Capture the cell that displays the provided text and extract its (X, Y) central coordinate. 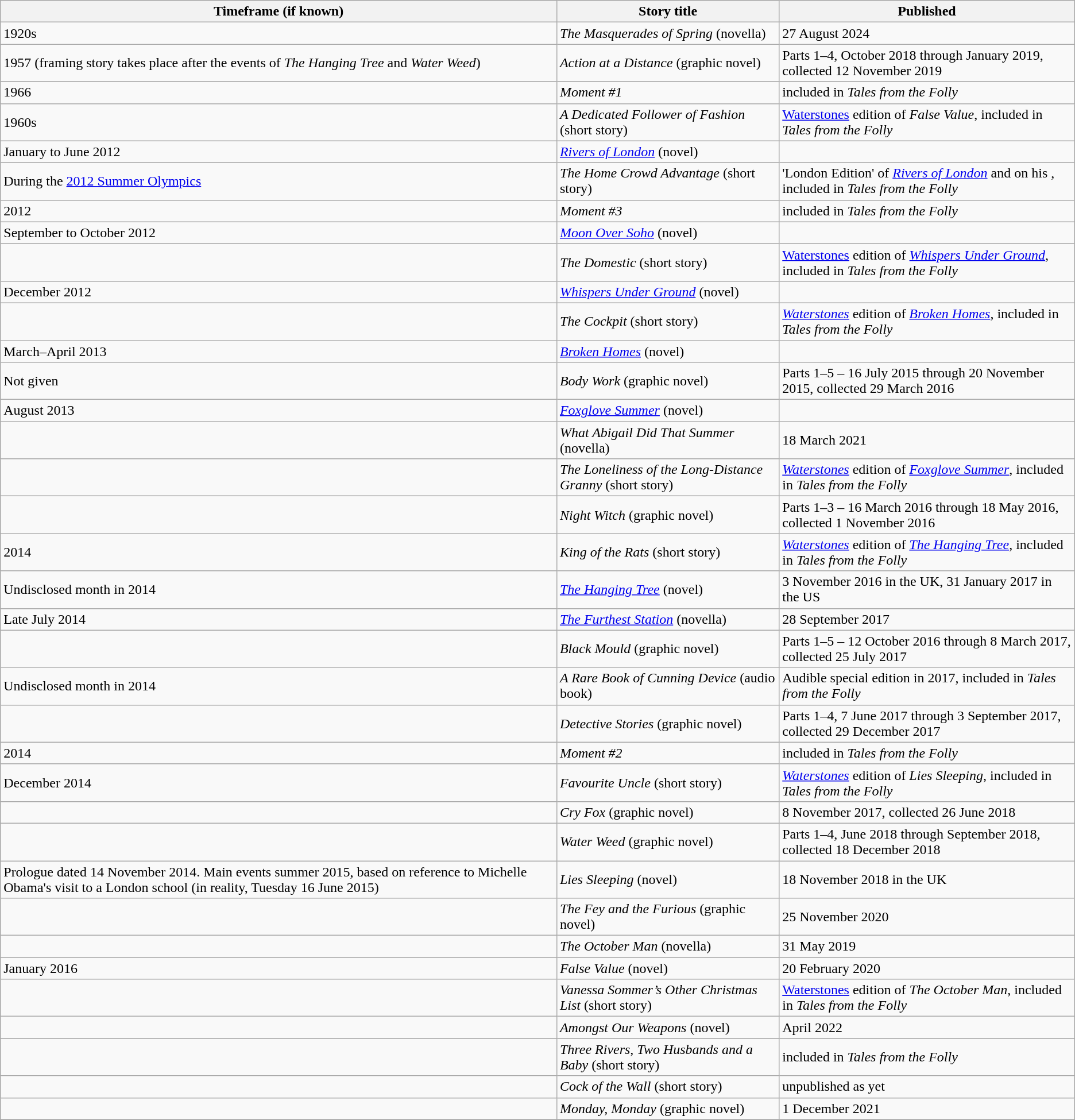
Body Work (graphic novel) (667, 381)
Water Weed (graphic novel) (667, 842)
Three Rivers, Two Husbands and a Baby (short story) (667, 1057)
January 2016 (279, 968)
What Abigail Did That Summer (novella) (667, 440)
December 2014 (279, 782)
Parts 1–3 – 16 March 2016 through 18 May 2016, collected 1 November 2016 (927, 515)
2012 (279, 211)
Waterstones edition of The Hanging Tree, included in Tales from the Folly (927, 553)
April 2022 (927, 1028)
18 March 2021 (927, 440)
Parts 1–4, June 2018 through September 2018, collected 18 December 2018 (927, 842)
Amongst Our Weapons (novel) (667, 1028)
Parts 1–4, 7 June 2017 through 3 September 2017, collected 29 December 2017 (927, 724)
The Masquerades of Spring (novella) (667, 33)
The October Man (novella) (667, 947)
Favourite Uncle (short story) (667, 782)
20 February 2020 (927, 968)
Broken Homes (novel) (667, 351)
Rivers of London (novel) (667, 152)
Cry Fox (graphic novel) (667, 812)
Parts 1–5 – 16 July 2015 through 20 November 2015, collected 29 March 2016 (927, 381)
Monday, Monday (graphic novel) (667, 1109)
Night Witch (graphic novel) (667, 515)
Detective Stories (graphic novel) (667, 724)
18 November 2018 in the UK (927, 879)
Waterstones edition of Foxglove Summer, included in Tales from the Folly (927, 478)
Late July 2014 (279, 619)
The Furthest Station (novella) (667, 619)
Moon Over Soho (novel) (667, 233)
Waterstones edition of Lies Sleeping, included in Tales from the Folly (927, 782)
1960s (279, 122)
Moment #2 (667, 753)
A Dedicated Follower of Fashion (short story) (667, 122)
Whispers Under Ground (novel) (667, 292)
The Home Crowd Advantage (short story) (667, 181)
The Domestic (short story) (667, 262)
Audible special edition in 2017, included in Tales from the Folly (927, 686)
December 2012 (279, 292)
The Cockpit (short story) (667, 322)
Black Mould (graphic novel) (667, 649)
The Hanging Tree (novel) (667, 589)
Waterstones edition of Whispers Under Ground, included in Tales from the Folly (927, 262)
January to June 2012 (279, 152)
Lies Sleeping (novel) (667, 879)
March–April 2013 (279, 351)
King of the Rats (short story) (667, 553)
Story title (667, 11)
3 November 2016 in the UK, 31 January 2017 in the US (927, 589)
Waterstones edition of The October Man, included in Tales from the Folly (927, 998)
28 September 2017 (927, 619)
1966 (279, 92)
Parts 1–5 – 12 October 2016 through 8 March 2017, collected 25 July 2017 (927, 649)
Waterstones edition of Broken Homes, included in Tales from the Folly (927, 322)
Action at a Distance (graphic novel) (667, 63)
Foxglove Summer (novel) (667, 411)
31 May 2019 (927, 947)
Cock of the Wall (short story) (667, 1087)
September to October 2012 (279, 233)
Timeframe (if known) (279, 11)
1957 (framing story takes place after the events of The Hanging Tree and Water Weed) (279, 63)
8 November 2017, collected 26 June 2018 (927, 812)
27 August 2024 (927, 33)
unpublished as yet (927, 1087)
Published (927, 11)
Waterstones edition of False Value, included in Tales from the Folly (927, 122)
The Loneliness of the Long-Distance Granny (short story) (667, 478)
During the 2012 Summer Olympics (279, 181)
Moment #3 (667, 211)
False Value (novel) (667, 968)
25 November 2020 (927, 917)
A Rare Book of Cunning Device (audio book) (667, 686)
August 2013 (279, 411)
The Fey and the Furious (graphic novel) (667, 917)
1920s (279, 33)
Not given (279, 381)
Vanessa Sommer’s Other Christmas List (short story) (667, 998)
Moment #1 (667, 92)
1 December 2021 (927, 1109)
'London Edition' of Rivers of London and on his , included in Tales from the Folly (927, 181)
Parts 1–4, October 2018 through January 2019, collected 12 November 2019 (927, 63)
